Extract the (x, y) coordinate from the center of the cell holding the provided text.  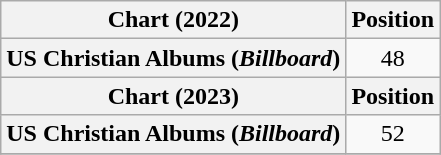
Chart (2022) (174, 20)
Chart (2023) (174, 96)
52 (393, 134)
48 (393, 58)
